Detect which cell encompasses the target text, then output its (X, Y) center coordinate. 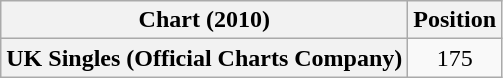
175 (455, 58)
Position (455, 20)
Chart (2010) (204, 20)
UK Singles (Official Charts Company) (204, 58)
